From the cell containing the given text, extract its center point as (X, Y) coordinate. 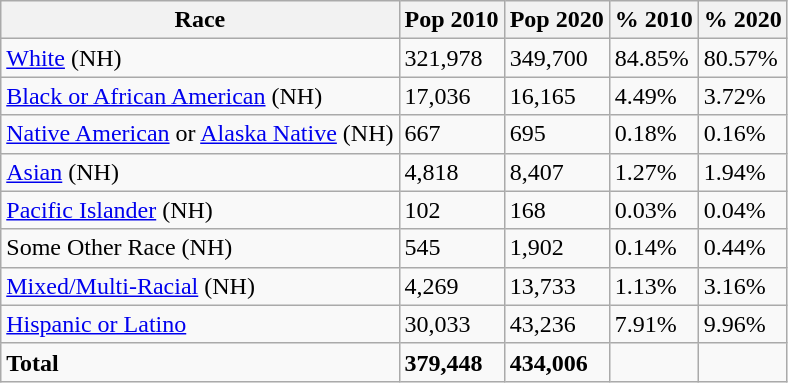
1,902 (556, 248)
349,700 (556, 58)
4,269 (452, 286)
Black or African American (NH) (200, 96)
379,448 (452, 362)
1.94% (742, 172)
667 (452, 134)
30,033 (452, 324)
Pop 2010 (452, 20)
Asian (NH) (200, 172)
434,006 (556, 362)
Race (200, 20)
8,407 (556, 172)
43,236 (556, 324)
Native American or Alaska Native (NH) (200, 134)
1.27% (654, 172)
695 (556, 134)
4,818 (452, 172)
0.18% (654, 134)
Hispanic or Latino (200, 324)
Some Other Race (NH) (200, 248)
Mixed/Multi-Racial (NH) (200, 286)
1.13% (654, 286)
16,165 (556, 96)
% 2020 (742, 20)
9.96% (742, 324)
545 (452, 248)
3.16% (742, 286)
0.16% (742, 134)
168 (556, 210)
7.91% (654, 324)
84.85% (654, 58)
Pop 2020 (556, 20)
Total (200, 362)
102 (452, 210)
13,733 (556, 286)
Pacific Islander (NH) (200, 210)
321,978 (452, 58)
% 2010 (654, 20)
White (NH) (200, 58)
80.57% (742, 58)
17,036 (452, 96)
0.03% (654, 210)
3.72% (742, 96)
4.49% (654, 96)
0.14% (654, 248)
0.04% (742, 210)
0.44% (742, 248)
